Return the (X, Y) coordinate for the center point of the cell that contains the specified text.  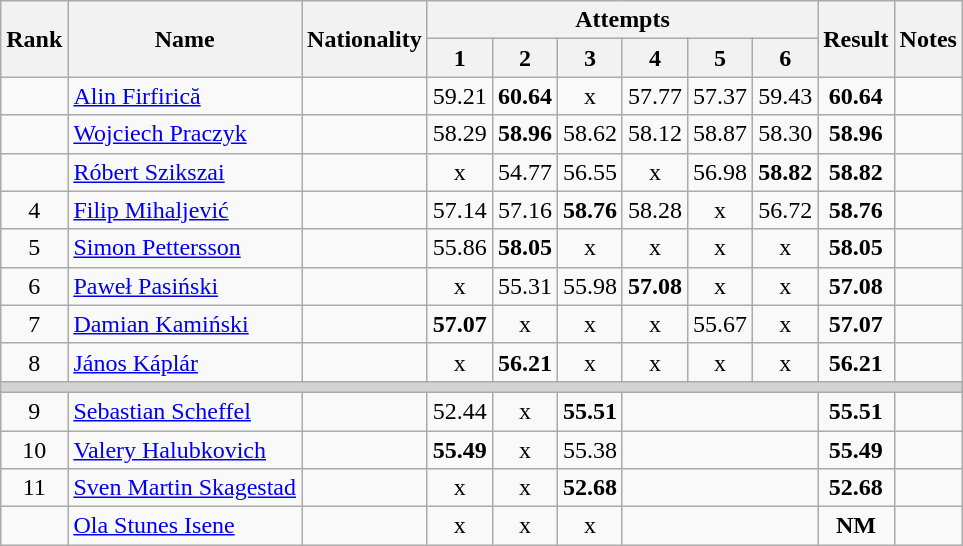
57.37 (720, 96)
Damian Kamiński (185, 324)
János Káplár (185, 362)
3 (590, 58)
55.31 (524, 286)
57.14 (460, 210)
55.38 (590, 449)
58.30 (786, 134)
Simon Pettersson (185, 248)
1 (460, 58)
Róbert Szikszai (185, 172)
59.21 (460, 96)
Rank (34, 39)
58.12 (654, 134)
NM (856, 526)
2 (524, 58)
7 (34, 324)
11 (34, 488)
10 (34, 449)
59.43 (786, 96)
Paweł Pasiński (185, 286)
Result (856, 39)
56.55 (590, 172)
54.77 (524, 172)
Sven Martin Skagestad (185, 488)
Nationality (365, 39)
52.44 (460, 411)
Alin Firfirică (185, 96)
Notes (928, 39)
Attempts (622, 20)
56.98 (720, 172)
Valery Halubkovich (185, 449)
55.67 (720, 324)
Ola Stunes Isene (185, 526)
9 (34, 411)
58.29 (460, 134)
58.62 (590, 134)
Wojciech Praczyk (185, 134)
55.98 (590, 286)
56.72 (786, 210)
57.77 (654, 96)
58.87 (720, 134)
8 (34, 362)
55.86 (460, 248)
58.28 (654, 210)
57.16 (524, 210)
Sebastian Scheffel (185, 411)
Name (185, 39)
Filip Mihaljević (185, 210)
